For the text-containing cell, return its midpoint in (x, y) coordinate format. 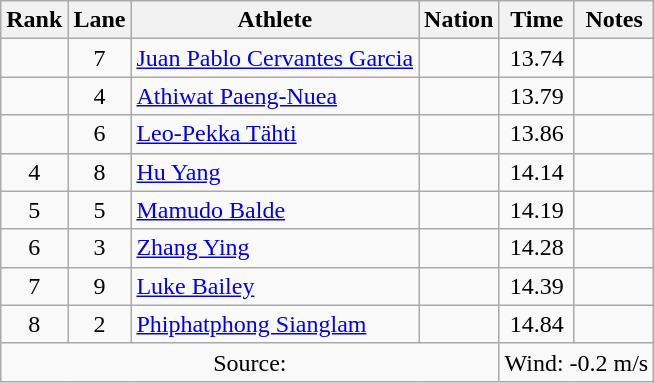
Nation (459, 20)
Notes (614, 20)
Rank (34, 20)
13.79 (536, 96)
9 (100, 286)
Time (536, 20)
Lane (100, 20)
Athiwat Paeng-Nuea (275, 96)
3 (100, 248)
14.28 (536, 248)
2 (100, 324)
Source: (250, 362)
Luke Bailey (275, 286)
Phiphatphong Sianglam (275, 324)
14.19 (536, 210)
Wind: -0.2 m/s (576, 362)
Juan Pablo Cervantes Garcia (275, 58)
Hu Yang (275, 172)
Mamudo Balde (275, 210)
Athlete (275, 20)
13.74 (536, 58)
13.86 (536, 134)
Zhang Ying (275, 248)
Leo-Pekka Tähti (275, 134)
14.84 (536, 324)
14.39 (536, 286)
14.14 (536, 172)
